Identify which cell holds the provided text, then report its (x, y) central coordinate. 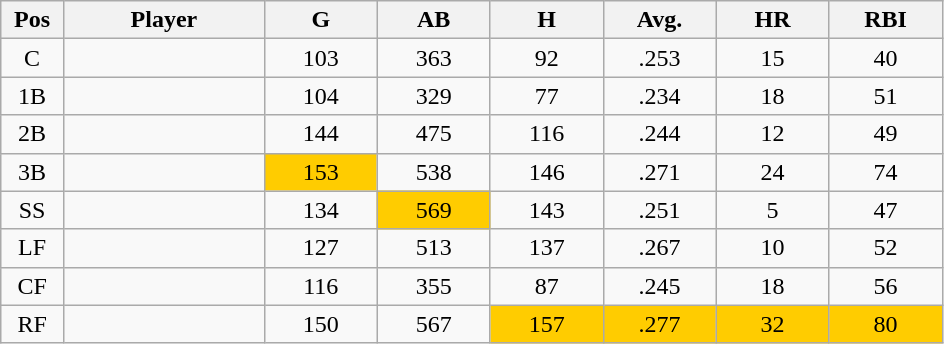
AB (434, 20)
SS (32, 210)
.251 (660, 210)
LF (32, 248)
CF (32, 286)
134 (320, 210)
.267 (660, 248)
.234 (660, 96)
513 (434, 248)
HR (772, 20)
.245 (660, 286)
.244 (660, 134)
144 (320, 134)
Avg. (660, 20)
150 (320, 324)
153 (320, 172)
H (546, 20)
569 (434, 210)
355 (434, 286)
104 (320, 96)
146 (546, 172)
C (32, 58)
32 (772, 324)
74 (886, 172)
92 (546, 58)
137 (546, 248)
157 (546, 324)
87 (546, 286)
363 (434, 58)
2B (32, 134)
51 (886, 96)
15 (772, 58)
56 (886, 286)
.277 (660, 324)
329 (434, 96)
40 (886, 58)
49 (886, 134)
103 (320, 58)
1B (32, 96)
127 (320, 248)
Pos (32, 20)
52 (886, 248)
5 (772, 210)
RF (32, 324)
RBI (886, 20)
77 (546, 96)
80 (886, 324)
.253 (660, 58)
10 (772, 248)
475 (434, 134)
567 (434, 324)
538 (434, 172)
.271 (660, 172)
G (320, 20)
12 (772, 134)
Player (164, 20)
24 (772, 172)
143 (546, 210)
47 (886, 210)
3B (32, 172)
